From the cell containing the given text, extract its center point as (X, Y) coordinate. 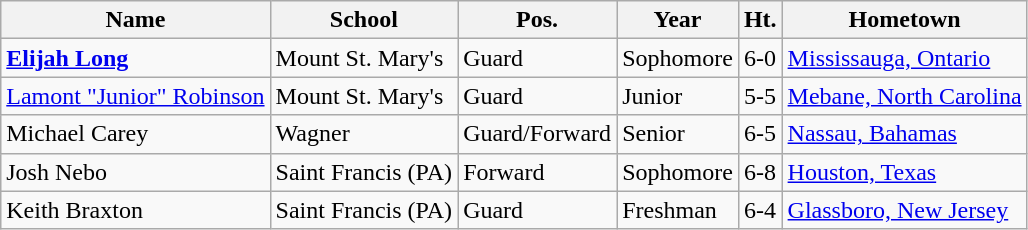
Houston, Texas (904, 172)
6-4 (760, 210)
Josh Nebo (136, 172)
5-5 (760, 96)
Lamont "Junior" Robinson (136, 96)
Mebane, North Carolina (904, 96)
Ht. (760, 20)
Hometown (904, 20)
Nassau, Bahamas (904, 134)
Michael Carey (136, 134)
Senior (678, 134)
Freshman (678, 210)
Name (136, 20)
6-0 (760, 58)
Forward (538, 172)
Mississauga, Ontario (904, 58)
Wagner (364, 134)
Junior (678, 96)
School (364, 20)
Guard/Forward (538, 134)
Pos. (538, 20)
Elijah Long (136, 58)
6-8 (760, 172)
Year (678, 20)
Glassboro, New Jersey (904, 210)
6-5 (760, 134)
Keith Braxton (136, 210)
